For the text-containing cell, return its midpoint in [X, Y] coordinate format. 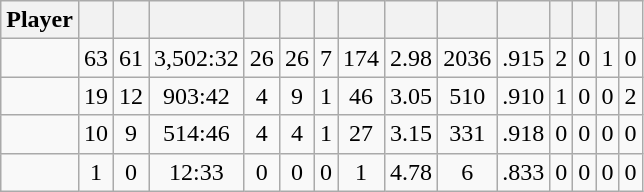
19 [96, 96]
2.98 [412, 58]
174 [362, 58]
46 [362, 96]
63 [96, 58]
12 [132, 96]
10 [96, 134]
510 [468, 96]
27 [362, 134]
3,502:32 [197, 58]
.918 [524, 134]
2036 [468, 58]
514:46 [197, 134]
4.78 [412, 172]
6 [468, 172]
12:33 [197, 172]
331 [468, 134]
.910 [524, 96]
61 [132, 58]
903:42 [197, 96]
.833 [524, 172]
3.05 [412, 96]
7 [326, 58]
.915 [524, 58]
3.15 [412, 134]
Player [40, 20]
